Identify which cell holds the provided text, then report its (x, y) central coordinate. 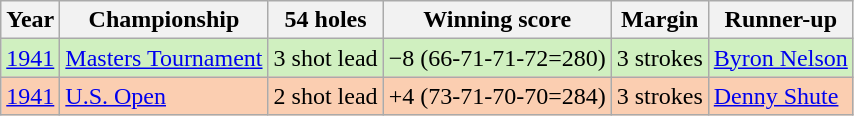
54 holes (326, 20)
Margin (660, 20)
+4 (73-71-70-70=284) (497, 96)
Runner-up (780, 20)
U.S. Open (164, 96)
Denny Shute (780, 96)
Masters Tournament (164, 58)
2 shot lead (326, 96)
Year (30, 20)
Winning score (497, 20)
−8 (66-71-71-72=280) (497, 58)
3 shot lead (326, 58)
Byron Nelson (780, 58)
Championship (164, 20)
